Output the [x, y] coordinate of the center of the cell containing the given text.  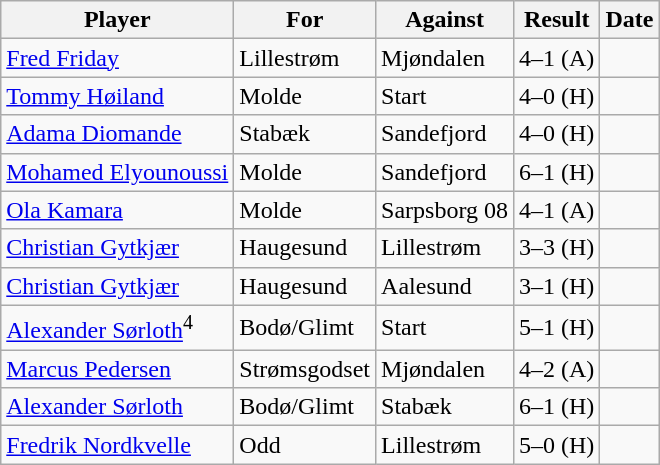
5–0 (H) [557, 445]
4–2 (A) [557, 369]
Result [557, 20]
Ola Kamara [118, 210]
Fredrik Nordkvelle [118, 445]
Against [445, 20]
Marcus Pedersen [118, 369]
Odd [305, 445]
Alexander Sørloth4 [118, 328]
For [305, 20]
Sarpsborg 08 [445, 210]
Player [118, 20]
3–3 (H) [557, 248]
Aalesund [445, 286]
Strømsgodset [305, 369]
Adama Diomande [118, 134]
Tommy Høiland [118, 96]
Alexander Sørloth [118, 407]
Fred Friday [118, 58]
5–1 (H) [557, 328]
Date [630, 20]
Mohamed Elyounoussi [118, 172]
3–1 (H) [557, 286]
